Determine the [X, Y] coordinate at the center of the cell enclosing the given text.  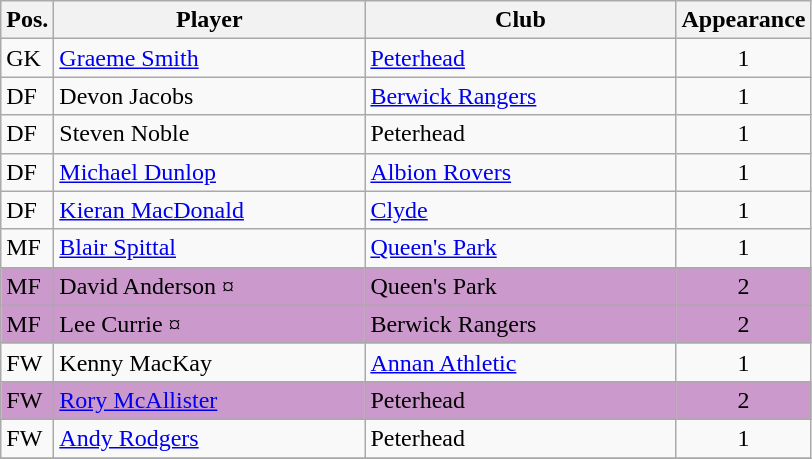
Blair Spittal [210, 248]
Graeme Smith [210, 58]
Annan Athletic [520, 362]
Kenny MacKay [210, 362]
Albion Rovers [520, 172]
Clyde [520, 210]
Steven Noble [210, 134]
Lee Currie ¤ [210, 324]
Devon Jacobs [210, 96]
Pos. [28, 20]
David Anderson ¤ [210, 286]
GK [28, 58]
Kieran MacDonald [210, 210]
Michael Dunlop [210, 172]
Appearance [744, 20]
Player [210, 20]
Club [520, 20]
Andy Rodgers [210, 438]
Rory McAllister [210, 400]
